Output the (X, Y) coordinate of the center of the cell containing the given text.  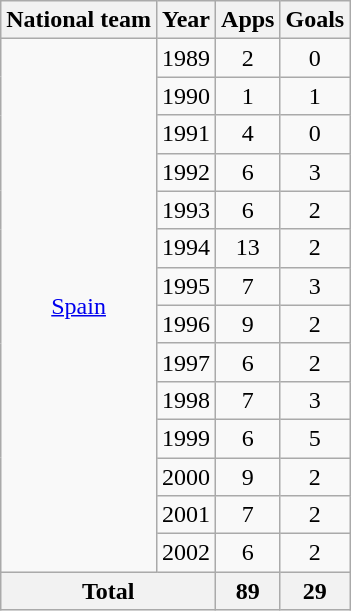
1989 (186, 58)
1998 (186, 400)
1996 (186, 324)
2002 (186, 553)
1994 (186, 248)
89 (248, 591)
Goals (315, 20)
1997 (186, 362)
1995 (186, 286)
National team (79, 20)
Apps (248, 20)
1999 (186, 438)
1993 (186, 210)
Spain (79, 306)
1991 (186, 134)
1992 (186, 172)
29 (315, 591)
2001 (186, 515)
Year (186, 20)
1990 (186, 96)
5 (315, 438)
4 (248, 134)
Total (108, 591)
2000 (186, 477)
13 (248, 248)
